Identify which cell holds the provided text, then report its (x, y) central coordinate. 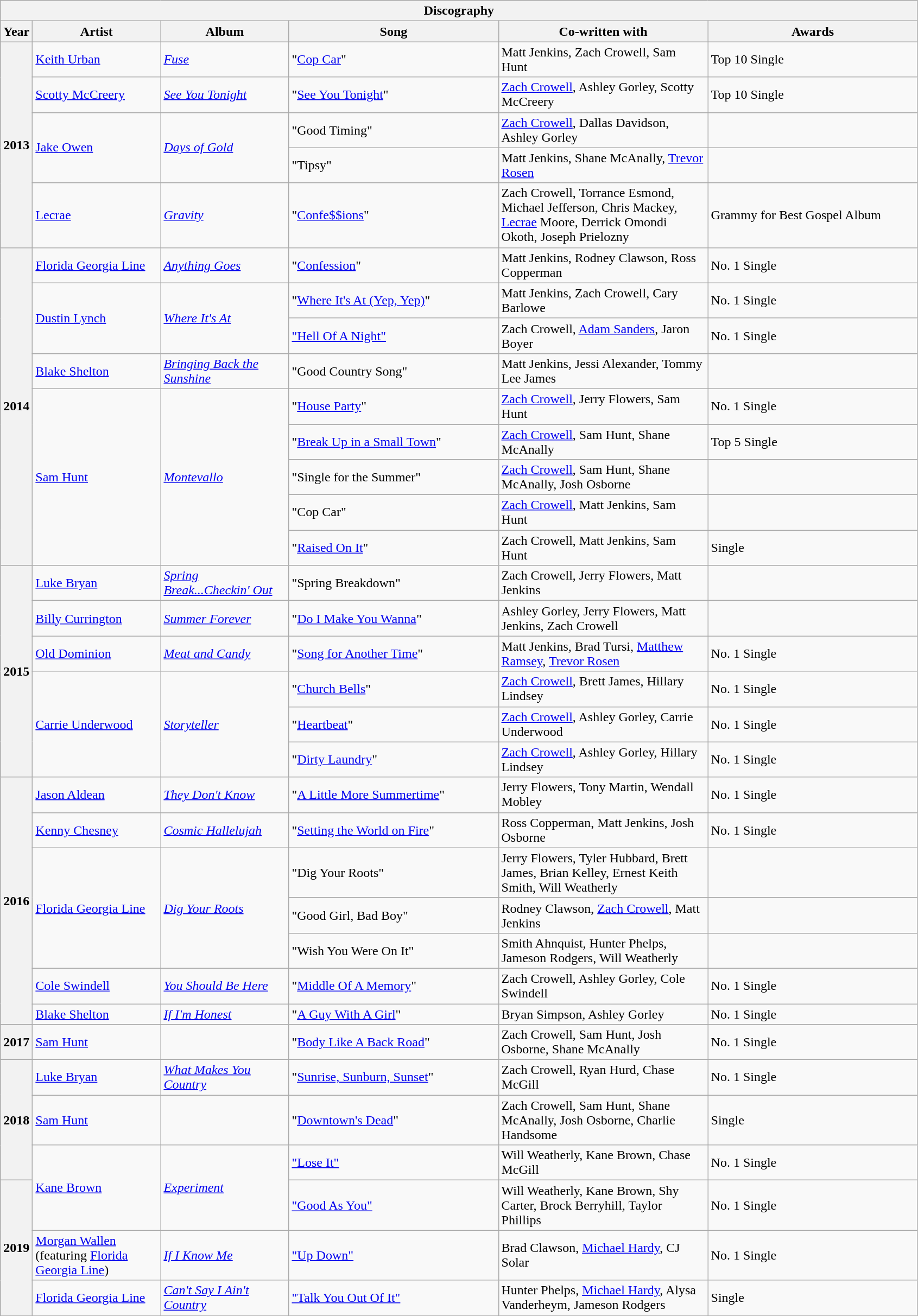
Matt Jenkins, Shane McAnally, Trevor Rosen (603, 165)
Storyteller (225, 724)
Rodney Clawson, Zach Crowell, Matt Jenkins (603, 915)
Gravity (225, 215)
Billy Currington (97, 619)
Kenny Chesney (97, 830)
Cole Swindell (97, 986)
Zach Crowell, Sam Hunt, Shane McAnally, Josh Osborne (603, 478)
What Makes You Country (225, 1078)
You Should Be Here (225, 986)
Zach Crowell, Ryan Hurd, Chase McGill (603, 1078)
2016 (16, 901)
Scotty McCreery (97, 94)
Top 5 Single (813, 442)
Ross Copperman, Matt Jenkins, Josh Osborne (603, 830)
"Dig Your Roots" (394, 873)
Awards (813, 31)
Jerry Flowers, Tyler Hubbard, Brett James, Brian Kelley, Ernest Keith Smith, Will Weatherly (603, 873)
Jason Aldean (97, 794)
2015 (16, 671)
"Confe$$ions" (394, 215)
"Good Timing" (394, 130)
Zach Crowell, Ashley Gorley, Hillary Lindsey (603, 760)
Ashley Gorley, Jerry Flowers, Matt Jenkins, Zach Crowell (603, 619)
Smith Ahnquist, Hunter Phelps, Jameson Rodgers, Will Weatherly (603, 951)
2017 (16, 1042)
Matt Jenkins, Zach Crowell, Cary Barlowe (603, 301)
"Good As You" (394, 1205)
Days of Gold (225, 148)
"Middle Of A Memory" (394, 986)
2013 (16, 144)
Zach Crowell, Adam Sanders, Jaron Boyer (603, 335)
Brad Clawson, Michael Hardy, CJ Solar (603, 1255)
Cosmic Hallelujah (225, 830)
Matt Jenkins, Rodney Clawson, Ross Copperman (603, 265)
Montevallo (225, 476)
Zach Crowell, Sam Hunt, Shane McAnally, Josh Osborne, Charlie Handsome (603, 1120)
"Wish You Were On It" (394, 951)
"Tipsy" (394, 165)
Album (225, 31)
Can't Say I Ain't Country (225, 1298)
Zach Crowell, Jerry Flowers, Matt Jenkins (603, 583)
Zach Crowell, Ashley Gorley, Cole Swindell (603, 986)
If I Know Me (225, 1255)
If I'm Honest (225, 1014)
Zach Crowell, Sam Hunt, Josh Osborne, Shane McAnally (603, 1042)
Kane Brown (97, 1187)
Where It's At (225, 318)
"Heartbeat" (394, 724)
2018 (16, 1120)
Dig Your Roots (225, 908)
"Setting the World on Fire" (394, 830)
Year (16, 31)
"Lose It" (394, 1162)
"Church Bells" (394, 689)
Will Weatherly, Kane Brown, Shy Carter, Brock Berryhill, Taylor Phillips (603, 1205)
"Body Like A Back Road" (394, 1042)
Matt Jenkins, Jessi Alexander, Tommy Lee James (603, 371)
See You Tonight (225, 94)
"Where It's At (Yep, Yep)" (394, 301)
2019 (16, 1248)
"Confession" (394, 265)
Zach Crowell, Ashley Gorley, Carrie Underwood (603, 724)
Jerry Flowers, Tony Martin, Wendall Mobley (603, 794)
Co-written with (603, 31)
"Sunrise, Sunburn, Sunset" (394, 1078)
Grammy for Best Gospel Album (813, 215)
"Talk You Out Of It" (394, 1298)
Keith Urban (97, 60)
Old Dominion (97, 653)
"Up Down" (394, 1255)
Spring Break...Checkin' Out (225, 583)
Summer Forever (225, 619)
"See You Tonight" (394, 94)
"Good Country Song" (394, 371)
Will Weatherly, Kane Brown, Chase McGill (603, 1162)
Zach Crowell, Dallas Davidson, Ashley Gorley (603, 130)
Hunter Phelps, Michael Hardy, Alysa Vanderheym, Jameson Rodgers (603, 1298)
"A Little More Summertime" (394, 794)
Matt Jenkins, Zach Crowell, Sam Hunt (603, 60)
Bringing Back the Sunshine (225, 371)
Meat and Candy (225, 653)
Zach Crowell, Sam Hunt, Shane McAnally (603, 442)
Song (394, 31)
"Spring Breakdown" (394, 583)
"Raised On It" (394, 548)
Morgan Wallen (featuring Florida Georgia Line) (97, 1255)
2014 (16, 406)
"House Party" (394, 406)
Matt Jenkins, Brad Tursi, Matthew Ramsey, Trevor Rosen (603, 653)
Experiment (225, 1187)
"Song for Another Time" (394, 653)
Zach Crowell, Jerry Flowers, Sam Hunt (603, 406)
"Break Up in a Small Town" (394, 442)
"Hell Of A Night" (394, 335)
Anything Goes (225, 265)
Discography (459, 11)
"Good Girl, Bad Boy" (394, 915)
Carrie Underwood (97, 724)
"A Guy With A Girl" (394, 1014)
"Dirty Laundry" (394, 760)
Artist (97, 31)
Zach Crowell, Torrance Esmond, Michael Jefferson, Chris Mackey, Lecrae Moore, Derrick Omondi Okoth, Joseph Prielozny (603, 215)
Bryan Simpson, Ashley Gorley (603, 1014)
"Single for the Summer" (394, 478)
Lecrae (97, 215)
Jake Owen (97, 148)
Fuse (225, 60)
Zach Crowell, Brett James, Hillary Lindsey (603, 689)
They Don't Know (225, 794)
Zach Crowell, Ashley Gorley, Scotty McCreery (603, 94)
"Downtown's Dead" (394, 1120)
Dustin Lynch (97, 318)
"Do I Make You Wanna" (394, 619)
